Provide the (X, Y) coordinate of the cell's center where the given text is located.  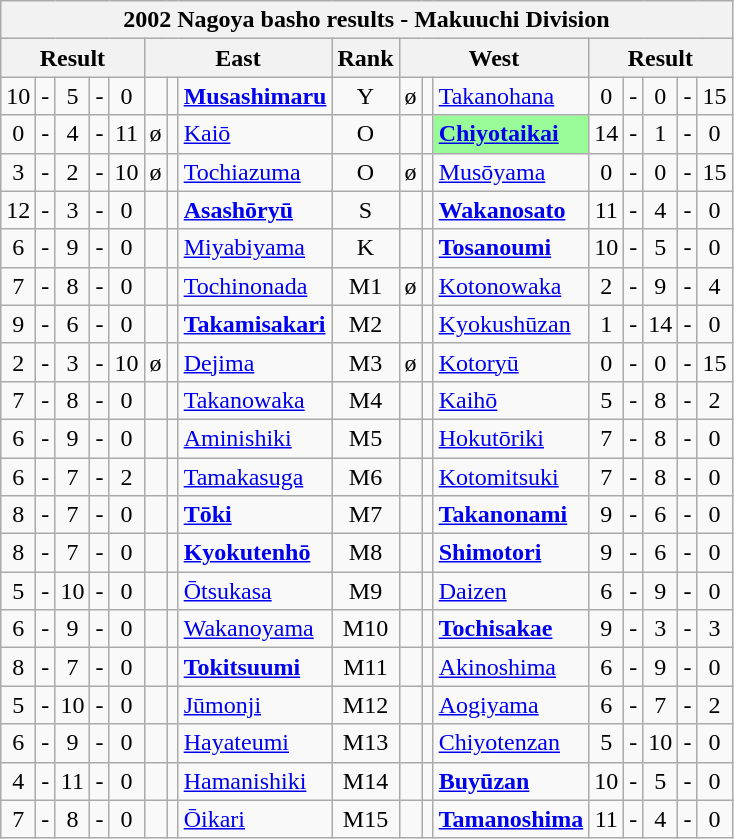
Buyūzan (511, 781)
Y (366, 96)
Kyokushūzan (511, 324)
M6 (366, 477)
M4 (366, 400)
Hokutōriki (511, 438)
Rank (366, 58)
Tamanoshima (511, 819)
Tochiazuma (255, 172)
M14 (366, 781)
Tochisakae (511, 629)
Takanonami (511, 515)
Kotomitsuki (511, 477)
M5 (366, 438)
M15 (366, 819)
M10 (366, 629)
Musashimaru (255, 96)
S (366, 210)
Shimotori (511, 553)
M3 (366, 362)
Kotonowaka (511, 286)
Tamakasuga (255, 477)
Takanowaka (255, 400)
Miyabiyama (255, 248)
Akinoshima (511, 667)
Aminishiki (255, 438)
Tochinonada (255, 286)
Kaihō (511, 400)
Ōikari (255, 819)
West (494, 58)
Wakanosato (511, 210)
Hayateumi (255, 743)
M7 (366, 515)
Jūmonji (255, 705)
Chiyotaikai (511, 134)
2002 Nagoya basho results - Makuuchi Division (366, 20)
M13 (366, 743)
M12 (366, 705)
Takanohana (511, 96)
12 (18, 210)
Kotoryū (511, 362)
Hamanishiki (255, 781)
Takamisakari (255, 324)
Dejima (255, 362)
Asashōryū (255, 210)
M8 (366, 553)
Wakanoyama (255, 629)
Chiyotenzan (511, 743)
East (238, 58)
Tosanoumi (511, 248)
K (366, 248)
M2 (366, 324)
Ōtsukasa (255, 591)
Aogiyama (511, 705)
Kaiō (255, 134)
Musōyama (511, 172)
M11 (366, 667)
Daizen (511, 591)
Tokitsuumi (255, 667)
Kyokutenhō (255, 553)
M1 (366, 286)
M9 (366, 591)
Tōki (255, 515)
